Extract the (X, Y) coordinate from the center of the cell holding the provided text.  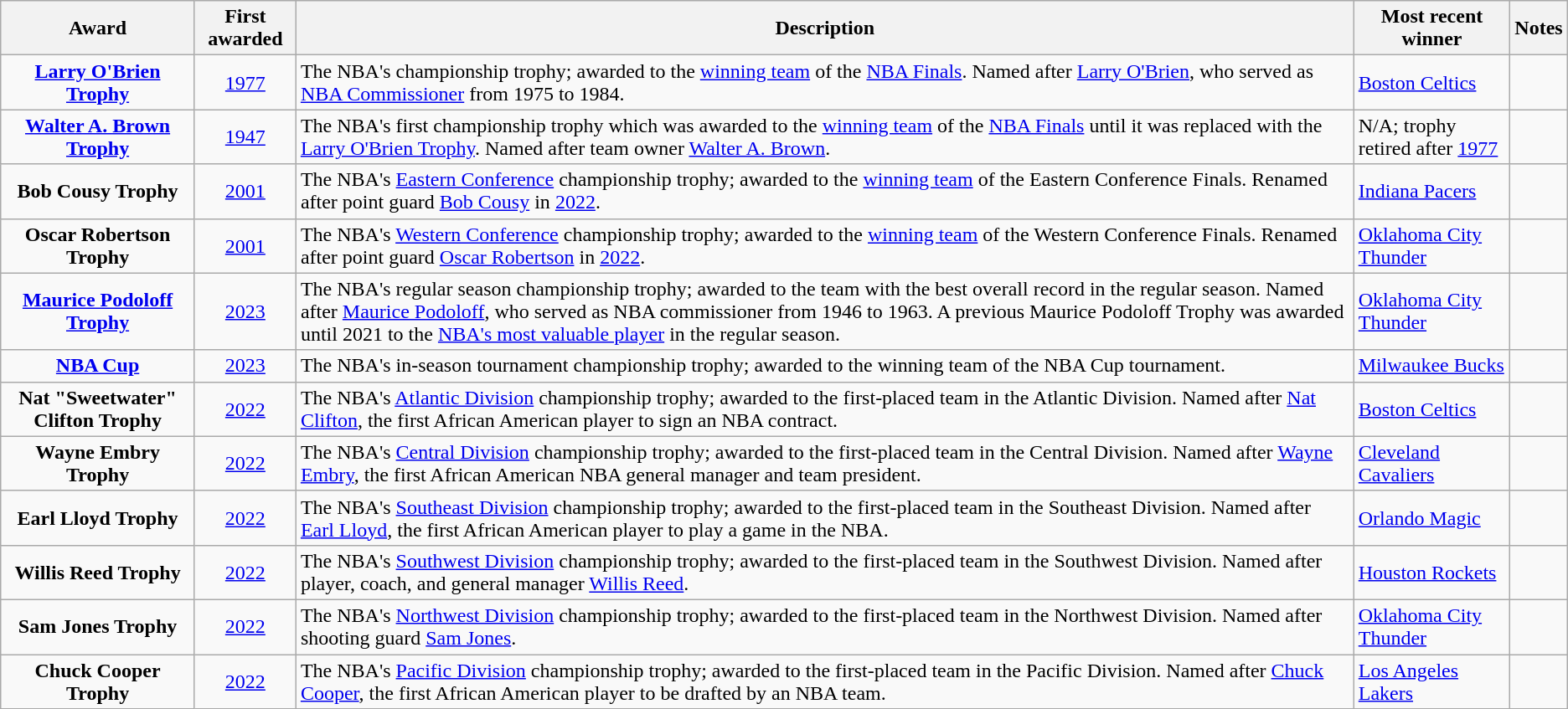
Orlando Magic (1432, 517)
NBA Cup (98, 366)
Walter A. Brown Trophy (98, 137)
Description (824, 28)
First awarded (245, 28)
1947 (245, 137)
Cleveland Cavaliers (1432, 464)
The NBA's Northwest Division championship trophy; awarded to the first-placed team in the Northwest Division. Named after shooting guard Sam Jones. (824, 626)
Chuck Cooper Trophy (98, 681)
Earl Lloyd Trophy (98, 517)
Wayne Embry Trophy (98, 464)
Indiana Pacers (1432, 191)
The NBA's in-season tournament championship trophy; awarded to the winning team of the NBA Cup tournament. (824, 366)
Willis Reed Trophy (98, 573)
Maurice Podoloff Trophy (98, 311)
Larry O'Brien Trophy (98, 82)
Los Angeles Lakers (1432, 681)
N/A; trophy retired after 1977 (1432, 137)
Award (98, 28)
Milwaukee Bucks (1432, 366)
Nat "Sweetwater" Clifton Trophy (98, 408)
Bob Cousy Trophy (98, 191)
Oscar Robertson Trophy (98, 246)
1977 (245, 82)
Sam Jones Trophy (98, 626)
Most recent winner (1432, 28)
Notes (1539, 28)
Houston Rockets (1432, 573)
